Identify which cell holds the provided text, then report its (x, y) central coordinate. 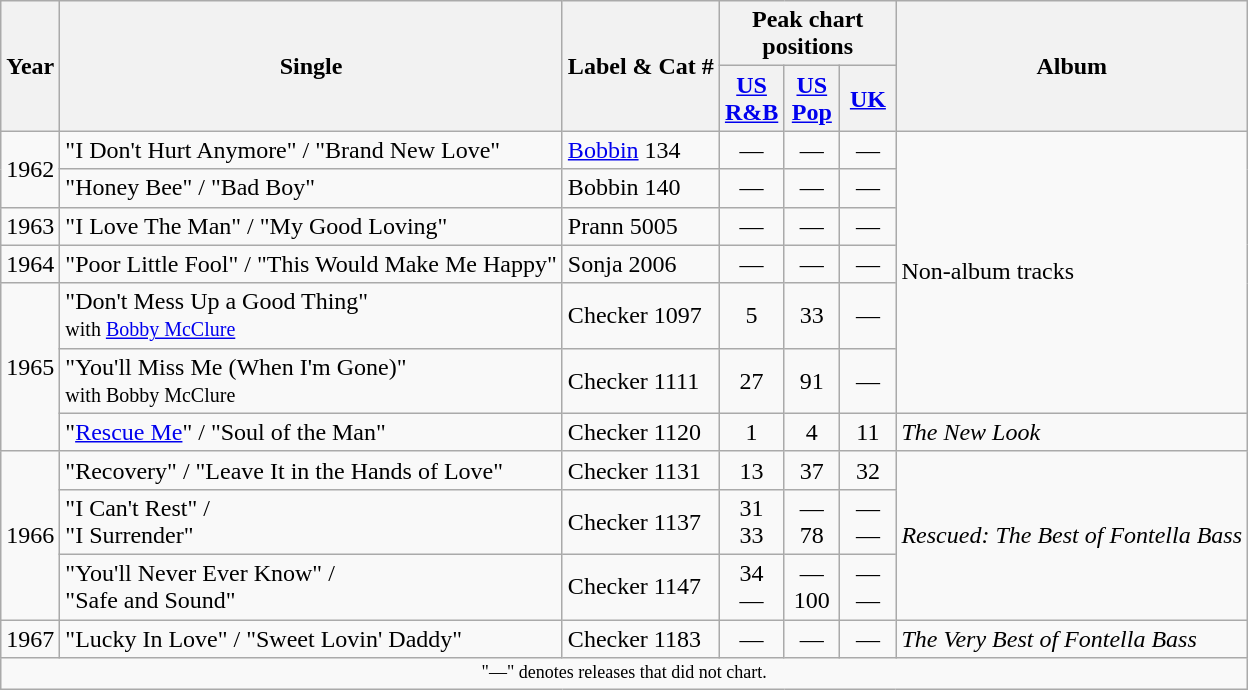
US Pop (812, 98)
1964 (30, 264)
"I Don't Hurt Anymore" / "Brand New Love" (312, 150)
US R&B (751, 98)
1965 (30, 367)
Bobbin 140 (640, 188)
Year (30, 66)
Checker 1137 (640, 522)
27 (751, 380)
37 (812, 470)
Label & Cat # (640, 66)
"Poor Little Fool" / "This Would Make Me Happy" (312, 264)
Bobbin 134 (640, 150)
Rescued: The Best of Fontella Bass (1072, 535)
"I Love The Man" / "My Good Loving" (312, 226)
Checker 1111 (640, 380)
Sonja 2006 (640, 264)
"—" denotes releases that did not chart. (624, 674)
"Recovery" / "Leave It in the Hands of Love" (312, 470)
—78 (812, 522)
11 (868, 432)
34— (751, 586)
Checker 1131 (640, 470)
"I Can't Rest" /"I Surrender" (312, 522)
Non-album tracks (1072, 272)
91 (812, 380)
32 (868, 470)
Single (312, 66)
Checker 1147 (640, 586)
"Lucky In Love" / "Sweet Lovin' Daddy" (312, 639)
4 (812, 432)
The New Look (1072, 432)
1962 (30, 169)
Checker 1183 (640, 639)
5 (751, 316)
"Don't Mess Up a Good Thing" with Bobby McClure (312, 316)
1967 (30, 639)
1966 (30, 535)
33 (812, 316)
1963 (30, 226)
"You'll Miss Me (When I'm Gone)" with Bobby McClure (312, 380)
"Rescue Me" / "Soul of the Man" (312, 432)
"You'll Never Ever Know" /"Safe and Sound" (312, 586)
UK (868, 98)
13 (751, 470)
1 (751, 432)
Checker 1097 (640, 316)
—100 (812, 586)
Peak chart positions (808, 34)
Checker 1120 (640, 432)
"Honey Bee" / "Bad Boy" (312, 188)
The Very Best of Fontella Bass (1072, 639)
Album (1072, 66)
Prann 5005 (640, 226)
3133 (751, 522)
